Provide the [X, Y] coordinate of the cell's center where the given text is located.  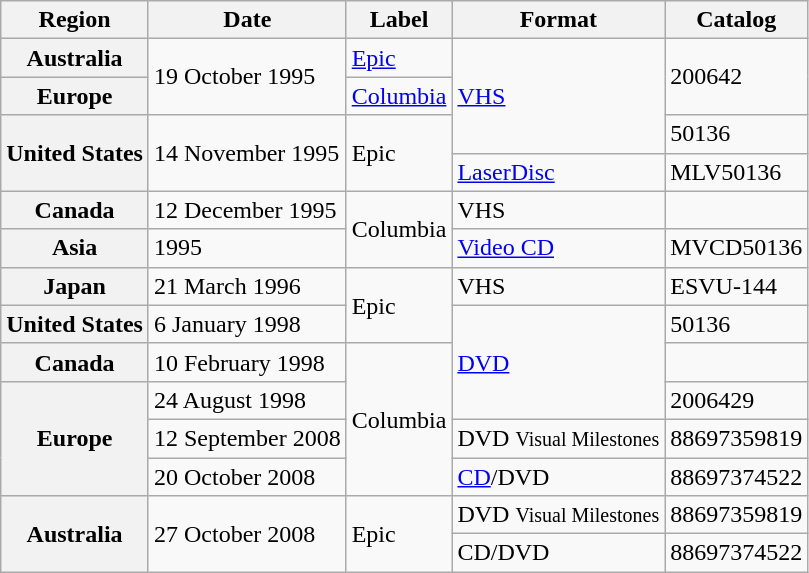
21 March 1996 [247, 286]
ESVU-144 [736, 286]
12 September 2008 [247, 438]
Format [558, 20]
200642 [736, 77]
Catalog [736, 20]
1995 [247, 248]
10 February 1998 [247, 362]
MVCD50136 [736, 248]
Label [399, 20]
12 December 1995 [247, 210]
2006429 [736, 400]
6 January 1998 [247, 324]
Japan [75, 286]
20 October 2008 [247, 477]
27 October 2008 [247, 534]
DVD [558, 362]
Asia [75, 248]
LaserDisc [558, 172]
19 October 1995 [247, 77]
14 November 1995 [247, 153]
Region [75, 20]
Video CD [558, 248]
24 August 1998 [247, 400]
MLV50136 [736, 172]
Date [247, 20]
